For the text-containing cell, return its midpoint in (X, Y) coordinate format. 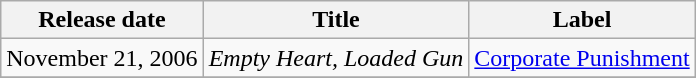
Empty Heart, Loaded Gun (336, 58)
Corporate Punishment (582, 58)
Label (582, 20)
November 21, 2006 (102, 58)
Title (336, 20)
Release date (102, 20)
